Locate the cell with the specified text and output its (X, Y) center coordinate. 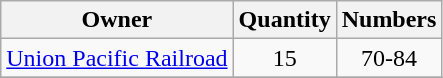
70-84 (389, 58)
15 (284, 58)
Numbers (389, 20)
Owner (117, 20)
Union Pacific Railroad (117, 58)
Quantity (284, 20)
